Capture the cell that displays the provided text and extract its [X, Y] central coordinate. 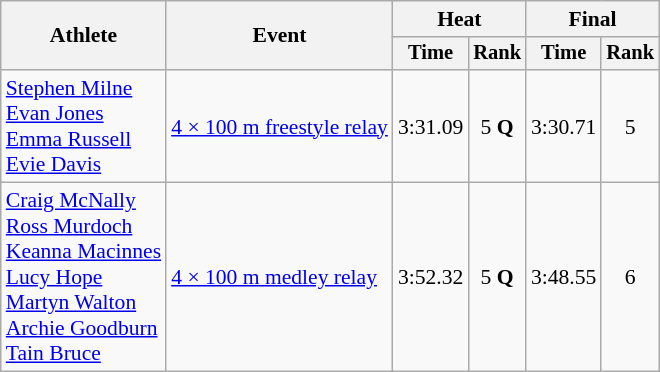
Athlete [84, 36]
5 [630, 126]
3:48.55 [564, 278]
6 [630, 278]
Event [280, 36]
4 × 100 m freestyle relay [280, 126]
3:52.32 [430, 278]
Final [592, 19]
4 × 100 m medley relay [280, 278]
3:31.09 [430, 126]
Craig McNallyRoss MurdochKeanna MacinnesLucy HopeMartyn WaltonArchie GoodburnTain Bruce [84, 278]
Stephen MilneEvan JonesEmma RussellEvie Davis [84, 126]
Heat [460, 19]
3:30.71 [564, 126]
